Output the [x, y] coordinate of the center of the cell containing the given text.  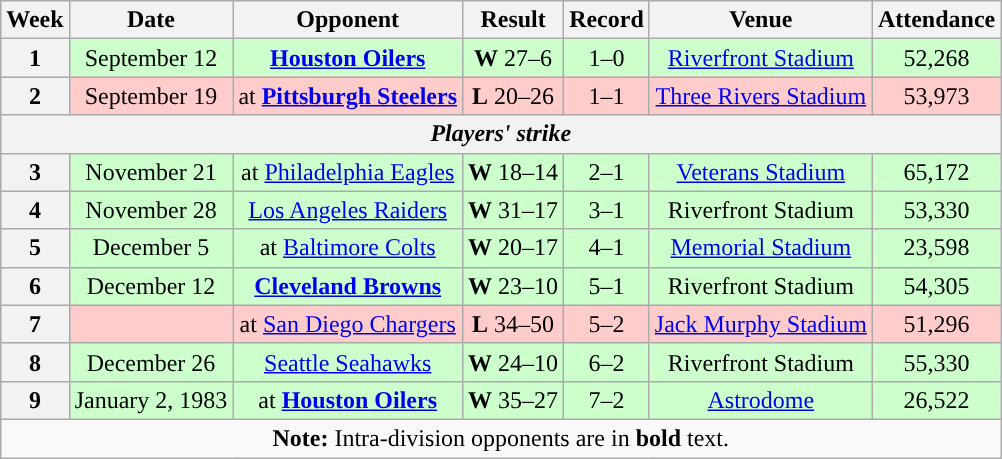
Seattle Seahawks [348, 362]
W 24–10 [514, 362]
W 31–17 [514, 210]
Players' strike [501, 134]
Three Rivers Stadium [760, 96]
1 [35, 58]
at Houston Oilers [348, 400]
W 23–10 [514, 286]
3 [35, 172]
65,172 [936, 172]
at Baltimore Colts [348, 248]
5–2 [607, 324]
Date [151, 20]
Astrodome [760, 400]
8 [35, 362]
55,330 [936, 362]
Cleveland Browns [348, 286]
September 19 [151, 96]
at Philadelphia Eagles [348, 172]
W 18–14 [514, 172]
Result [514, 20]
6 [35, 286]
at San Diego Chargers [348, 324]
Record [607, 20]
Attendance [936, 20]
54,305 [936, 286]
November 21 [151, 172]
4 [35, 210]
L 34–50 [514, 324]
1–1 [607, 96]
7–2 [607, 400]
1–0 [607, 58]
Houston Oilers [348, 58]
2–1 [607, 172]
Los Angeles Raiders [348, 210]
5 [35, 248]
9 [35, 400]
December 26 [151, 362]
January 2, 1983 [151, 400]
Venue [760, 20]
Veterans Stadium [760, 172]
3–1 [607, 210]
W 35–27 [514, 400]
53,973 [936, 96]
26,522 [936, 400]
December 12 [151, 286]
5–1 [607, 286]
51,296 [936, 324]
6–2 [607, 362]
W 27–6 [514, 58]
September 12 [151, 58]
4–1 [607, 248]
52,268 [936, 58]
November 28 [151, 210]
December 5 [151, 248]
W 20–17 [514, 248]
2 [35, 96]
at Pittsburgh Steelers [348, 96]
23,598 [936, 248]
Opponent [348, 20]
Week [35, 20]
Note: Intra-division opponents are in bold text. [501, 438]
53,330 [936, 210]
Jack Murphy Stadium [760, 324]
Memorial Stadium [760, 248]
L 20–26 [514, 96]
7 [35, 324]
